Identify which cell holds the provided text, then report its (X, Y) central coordinate. 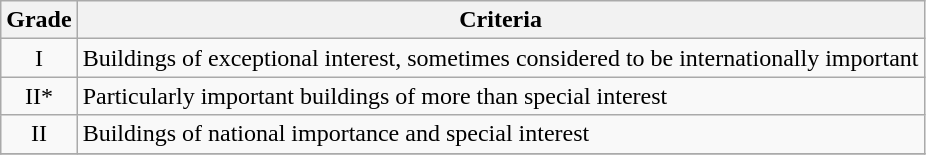
Buildings of national importance and special interest (500, 134)
II* (39, 96)
Grade (39, 20)
I (39, 58)
Buildings of exceptional interest, sometimes considered to be internationally important (500, 58)
Particularly important buildings of more than special interest (500, 96)
Criteria (500, 20)
II (39, 134)
